Return the (x, y) coordinate for the center point of the cell that contains the specified text.  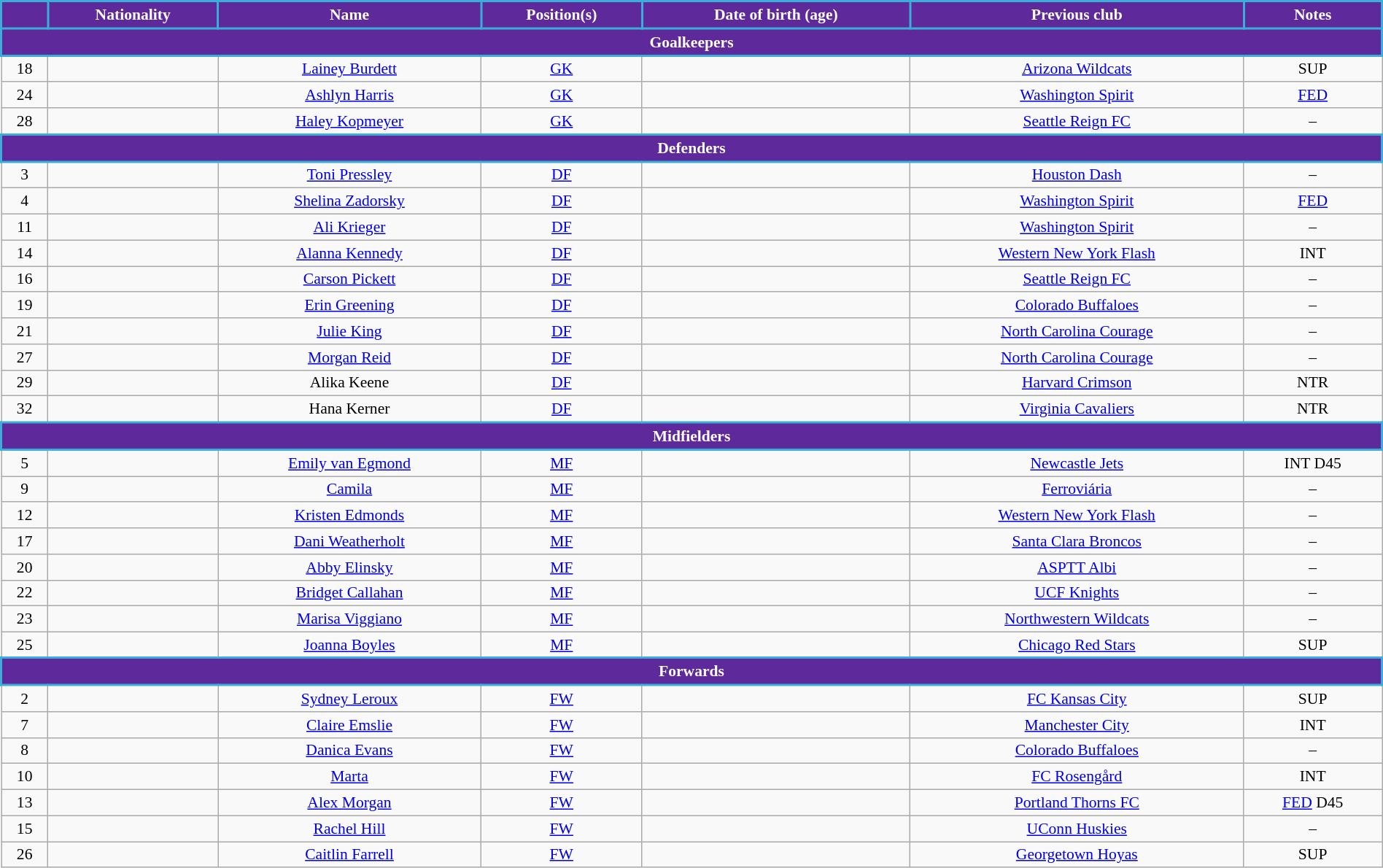
18 (25, 69)
Defenders (691, 149)
24 (25, 96)
Marisa Viggiano (350, 619)
Rachel Hill (350, 829)
Carson Pickett (350, 279)
Lainey Burdett (350, 69)
19 (25, 306)
29 (25, 383)
27 (25, 357)
2 (25, 698)
Danica Evans (350, 751)
Nationality (133, 15)
FED D45 (1313, 803)
Alex Morgan (350, 803)
Manchester City (1077, 725)
Toni Pressley (350, 175)
8 (25, 751)
Ashlyn Harris (350, 96)
16 (25, 279)
FC Kansas City (1077, 698)
Alika Keene (350, 383)
Camila (350, 489)
14 (25, 253)
32 (25, 409)
UConn Huskies (1077, 829)
Julie King (350, 331)
Caitlin Farrell (350, 855)
11 (25, 228)
Houston Dash (1077, 175)
Midfielders (691, 436)
Date of birth (age) (776, 15)
Sydney Leroux (350, 698)
15 (25, 829)
Joanna Boyles (350, 646)
Ferroviária (1077, 489)
Name (350, 15)
3 (25, 175)
Santa Clara Broncos (1077, 541)
Emily van Egmond (350, 463)
Newcastle Jets (1077, 463)
Abby Elinsky (350, 567)
Haley Kopmeyer (350, 121)
Kristen Edmonds (350, 516)
Previous club (1077, 15)
Position(s) (562, 15)
12 (25, 516)
7 (25, 725)
Portland Thorns FC (1077, 803)
17 (25, 541)
ASPTT Albi (1077, 567)
9 (25, 489)
21 (25, 331)
25 (25, 646)
Dani Weatherholt (350, 541)
INT D45 (1313, 463)
Chicago Red Stars (1077, 646)
Marta (350, 777)
4 (25, 201)
Erin Greening (350, 306)
26 (25, 855)
23 (25, 619)
Goalkeepers (691, 42)
UCF Knights (1077, 593)
Alanna Kennedy (350, 253)
20 (25, 567)
28 (25, 121)
FC Rosengård (1077, 777)
Arizona Wildcats (1077, 69)
Ali Krieger (350, 228)
Bridget Callahan (350, 593)
Morgan Reid (350, 357)
Georgetown Hoyas (1077, 855)
Virginia Cavaliers (1077, 409)
Notes (1313, 15)
5 (25, 463)
Northwestern Wildcats (1077, 619)
10 (25, 777)
Hana Kerner (350, 409)
22 (25, 593)
Harvard Crimson (1077, 383)
Forwards (691, 671)
13 (25, 803)
Claire Emslie (350, 725)
Shelina Zadorsky (350, 201)
